Extract the (x, y) coordinate from the center of the cell holding the provided text.  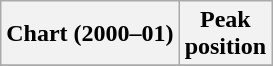
Chart (2000–01) (90, 34)
Peakposition (225, 34)
